Pinpoint the cell where the given text exists, returning its [X, Y] midpoint coordinate. 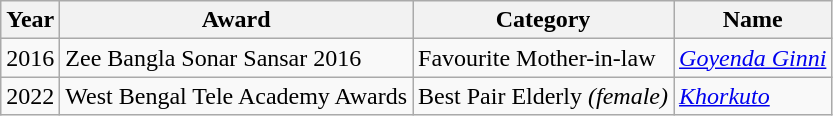
2022 [30, 96]
Best Pair Elderly (female) [544, 96]
Zee Bangla Sonar Sansar 2016 [236, 58]
2016 [30, 58]
Year [30, 20]
West Bengal Tele Academy Awards [236, 96]
Favourite Mother-in-law [544, 58]
Khorkuto [753, 96]
Category [544, 20]
Goyenda Ginni [753, 58]
Award [236, 20]
Name [753, 20]
